Extract the [x, y] coordinate from the center of the cell holding the provided text.  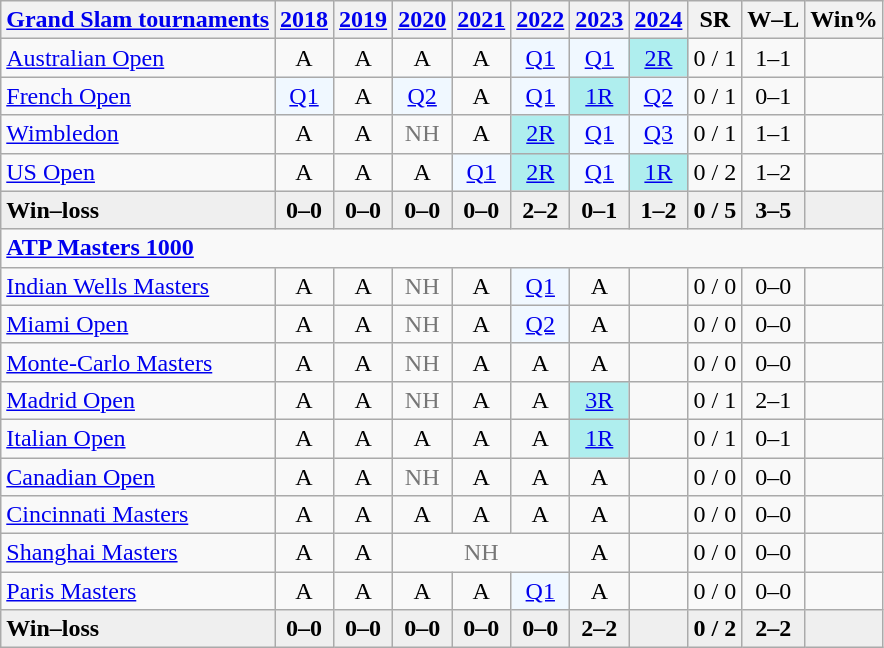
Cincinnati Masters [138, 515]
2020 [422, 20]
2–1 [774, 400]
0 / 5 [715, 210]
Australian Open [138, 58]
2021 [482, 20]
US Open [138, 172]
Italian Open [138, 438]
W–L [774, 20]
Q3 [658, 134]
Wimbledon [138, 134]
Madrid Open [138, 400]
SR [715, 20]
Grand Slam tournaments [138, 20]
Win% [844, 20]
Monte-Carlo Masters [138, 362]
3R [600, 400]
ATP Masters 1000 [442, 248]
2019 [364, 20]
2023 [600, 20]
Shanghai Masters [138, 553]
Paris Masters [138, 591]
Miami Open [138, 324]
Indian Wells Masters [138, 286]
2024 [658, 20]
3–5 [774, 210]
French Open [138, 96]
2022 [540, 20]
2018 [304, 20]
Canadian Open [138, 477]
